Pinpoint the cell where the given text exists, returning its (X, Y) midpoint coordinate. 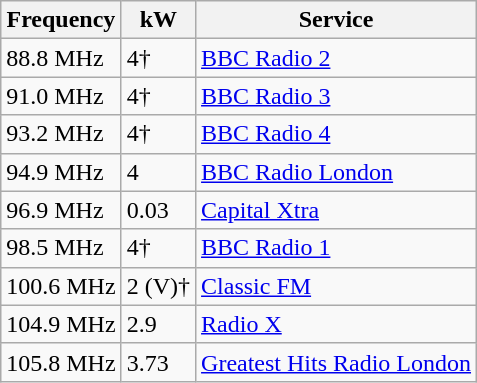
104.9 MHz (61, 324)
98.5 MHz (61, 248)
BBC Radio 4 (336, 134)
3.73 (158, 362)
96.9 MHz (61, 210)
4 (158, 172)
Capital Xtra (336, 210)
kW (158, 20)
Greatest Hits Radio London (336, 362)
91.0 MHz (61, 96)
94.9 MHz (61, 172)
100.6 MHz (61, 286)
2.9 (158, 324)
88.8 MHz (61, 58)
BBC Radio 1 (336, 248)
2 (V)† (158, 286)
93.2 MHz (61, 134)
BBC Radio 3 (336, 96)
Service (336, 20)
Frequency (61, 20)
Classic FM (336, 286)
BBC Radio London (336, 172)
0.03 (158, 210)
105.8 MHz (61, 362)
Radio X (336, 324)
BBC Radio 2 (336, 58)
